Search for the cell housing the specified text and yield its (X, Y) center coordinate. 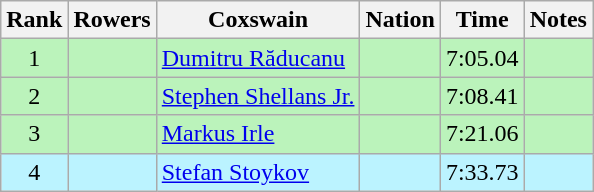
7:05.04 (482, 58)
Nation (400, 20)
Dumitru Răducanu (258, 58)
Stefan Stoykov (258, 172)
Stephen Shellans Jr. (258, 96)
Markus Irle (258, 134)
1 (34, 58)
7:21.06 (482, 134)
2 (34, 96)
3 (34, 134)
4 (34, 172)
Notes (558, 20)
Time (482, 20)
7:33.73 (482, 172)
7:08.41 (482, 96)
Coxswain (258, 20)
Rank (34, 20)
Rowers (112, 20)
